Search for the cell housing the specified text and yield its (x, y) center coordinate. 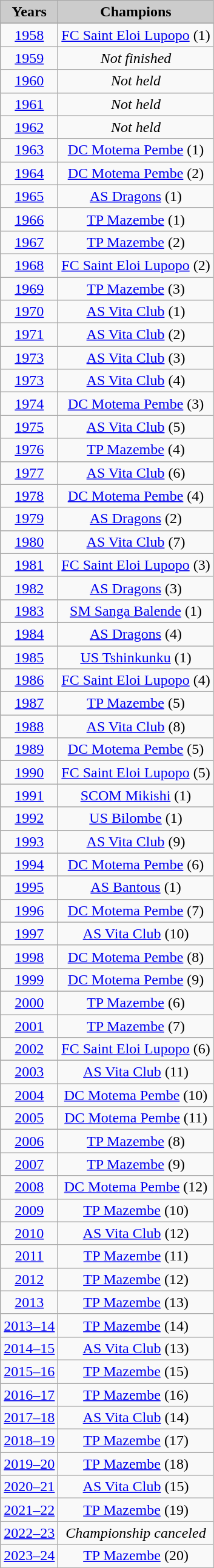
SM Sanga Balende (1) (136, 611)
DC Motema Pembe (11) (136, 1118)
1964 (29, 173)
2023–24 (29, 1556)
TP Mazembe (14) (136, 1325)
TP Mazembe (17) (136, 1441)
DC Motema Pembe (8) (136, 957)
AS Vita Club (12) (136, 1233)
TP Mazembe (5) (136, 703)
AS Vita Club (14) (136, 1418)
2004 (29, 1095)
2022–23 (29, 1533)
1958 (29, 35)
TP Mazembe (20) (136, 1556)
AS Vita Club (2) (136, 335)
AS Vita Club (3) (136, 358)
FC Saint Eloi Lupopo (6) (136, 1049)
AS Vita Club (5) (136, 427)
AS Vita Club (7) (136, 542)
2006 (29, 1141)
1982 (29, 588)
1967 (29, 242)
FC Saint Eloi Lupopo (1) (136, 35)
Championship canceled (136, 1533)
TP Mazembe (13) (136, 1302)
AS Dragons (4) (136, 634)
1984 (29, 634)
1989 (29, 749)
1991 (29, 796)
2016–17 (29, 1394)
1997 (29, 934)
1966 (29, 219)
1987 (29, 703)
TP Mazembe (9) (136, 1164)
DC Motema Pembe (2) (136, 173)
US Tshinkunku (1) (136, 657)
AS Dragons (2) (136, 519)
2014–15 (29, 1348)
1969 (29, 289)
1998 (29, 957)
AS Vita Club (13) (136, 1348)
1971 (29, 335)
1992 (29, 819)
1999 (29, 980)
1986 (29, 680)
AS Dragons (3) (136, 588)
Champions (136, 12)
TP Mazembe (16) (136, 1394)
TP Mazembe (15) (136, 1371)
DC Motema Pembe (6) (136, 865)
DC Motema Pembe (5) (136, 749)
TP Mazembe (4) (136, 450)
2013 (29, 1302)
AS Vita Club (10) (136, 934)
TP Mazembe (1) (136, 219)
2003 (29, 1072)
1968 (29, 265)
1994 (29, 865)
TP Mazembe (12) (136, 1279)
2005 (29, 1118)
AS Bantous (1) (136, 888)
2011 (29, 1256)
TP Mazembe (6) (136, 1003)
1996 (29, 911)
1963 (29, 150)
1995 (29, 888)
1961 (29, 104)
1962 (29, 127)
DC Motema Pembe (10) (136, 1095)
1970 (29, 312)
1980 (29, 542)
2010 (29, 1233)
AS Vita Club (6) (136, 473)
1959 (29, 58)
1993 (29, 842)
DC Motema Pembe (3) (136, 404)
FC Saint Eloi Lupopo (5) (136, 772)
TP Mazembe (19) (136, 1510)
AS Vita Club (11) (136, 1072)
1976 (29, 450)
1990 (29, 772)
TP Mazembe (8) (136, 1141)
AS Vita Club (15) (136, 1487)
1978 (29, 496)
2002 (29, 1049)
2021–22 (29, 1510)
1960 (29, 81)
AS Vita Club (9) (136, 842)
2012 (29, 1279)
Not finished (136, 58)
2000 (29, 1003)
DC Motema Pembe (4) (136, 496)
TP Mazembe (11) (136, 1256)
TP Mazembe (7) (136, 1026)
1988 (29, 726)
AS Vita Club (1) (136, 312)
1985 (29, 657)
1981 (29, 565)
1975 (29, 427)
SCOM Mikishi (1) (136, 796)
DC Motema Pembe (12) (136, 1187)
Years (29, 12)
1974 (29, 404)
FC Saint Eloi Lupopo (4) (136, 680)
FC Saint Eloi Lupopo (2) (136, 265)
1979 (29, 519)
DC Motema Pembe (9) (136, 980)
2013–14 (29, 1325)
2008 (29, 1187)
2018–19 (29, 1441)
1983 (29, 611)
TP Mazembe (3) (136, 289)
FC Saint Eloi Lupopo (3) (136, 565)
2007 (29, 1164)
AS Dragons (1) (136, 196)
DC Motema Pembe (1) (136, 150)
AS Vita Club (4) (136, 381)
TP Mazembe (10) (136, 1210)
2019–20 (29, 1464)
1977 (29, 473)
US Bilombe (1) (136, 819)
DC Motema Pembe (7) (136, 911)
2017–18 (29, 1418)
2009 (29, 1210)
1965 (29, 196)
AS Vita Club (8) (136, 726)
2001 (29, 1026)
2020–21 (29, 1487)
TP Mazembe (18) (136, 1464)
2015–16 (29, 1371)
TP Mazembe (2) (136, 242)
